Locate the cell with the specified text and output its [x, y] center coordinate. 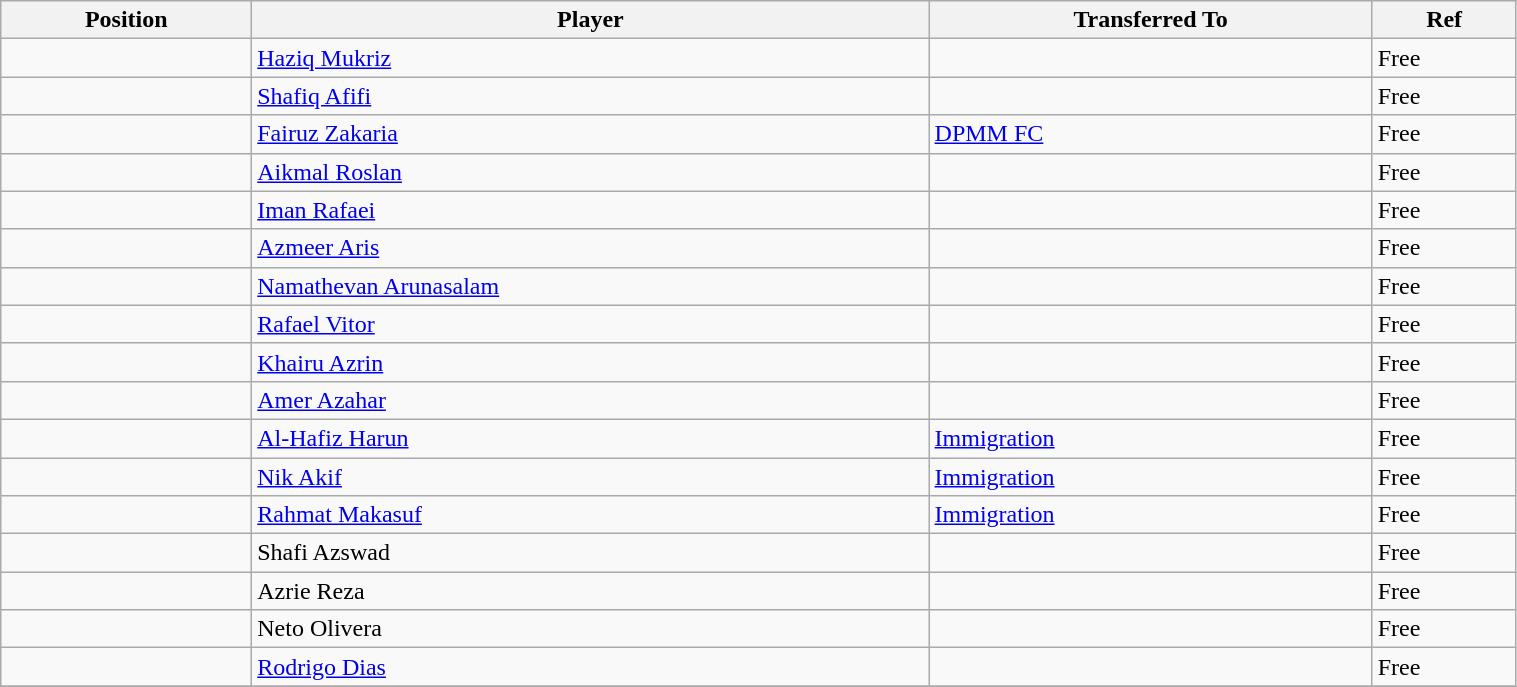
Rodrigo Dias [590, 667]
Ref [1444, 20]
Transferred To [1150, 20]
Amer Azahar [590, 400]
Shafiq Afifi [590, 96]
Namathevan Arunasalam [590, 286]
Player [590, 20]
Khairu Azrin [590, 362]
Fairuz Zakaria [590, 134]
Haziq Mukriz [590, 58]
Azmeer Aris [590, 248]
Nik Akif [590, 477]
Azrie Reza [590, 591]
Aikmal Roslan [590, 172]
Rafael Vitor [590, 324]
Shafi Azswad [590, 553]
DPMM FC [1150, 134]
Iman Rafaei [590, 210]
Position [126, 20]
Neto Olivera [590, 629]
Al-Hafiz Harun [590, 438]
Rahmat Makasuf [590, 515]
